Return the (x, y) coordinate for the center point of the cell that contains the specified text.  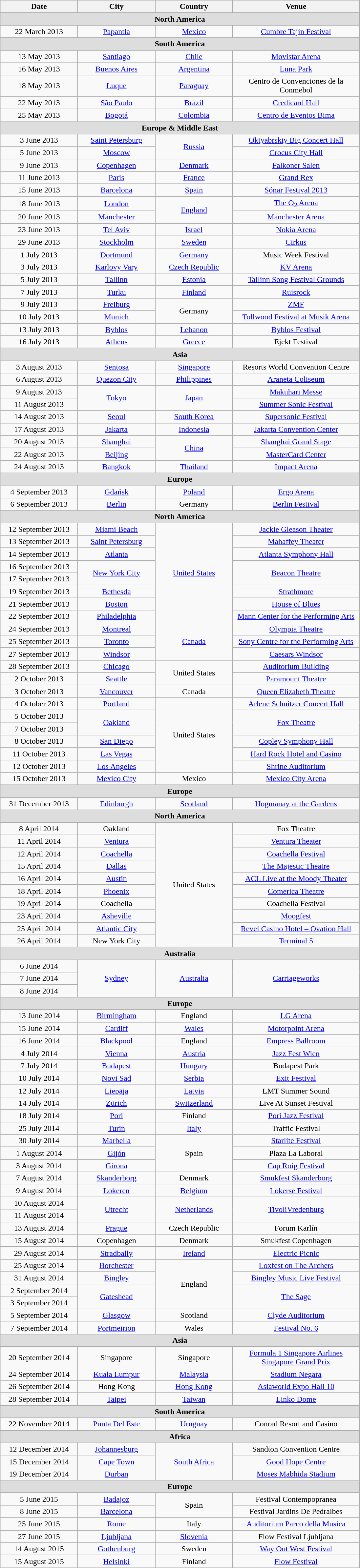
16 July 2013 (39, 342)
Hogmanay at the Gardens (296, 804)
Seoul (116, 417)
Revel Casino Hotel – Ovation Hall (296, 929)
Luna Park (296, 69)
9 August 2013 (39, 392)
Auditorium Parco della Musica (296, 1524)
Budapest Park (296, 1066)
4 October 2013 (39, 704)
3 July 2013 (39, 267)
Centro de Convenciones de la Conmebol (296, 86)
11 October 2013 (39, 754)
Bingley Music Live Festival (296, 1278)
11 April 2014 (39, 841)
9 July 2013 (39, 304)
Festival No. 6 (296, 1328)
Moogfest (296, 916)
9 June 2013 (39, 165)
5 October 2013 (39, 716)
Impact Arena (296, 467)
Prague (116, 1228)
Comerica Theatre (296, 891)
Karlovy Vary (116, 267)
Resorts World Convention Centre (296, 367)
Copley Symphony Hall (296, 741)
Boston (116, 604)
Freiburg (116, 304)
Austin (116, 878)
25 April 2014 (39, 929)
Novi Sad (116, 1078)
Way Out West Festival (296, 1549)
15 June 2013 (39, 190)
5 July 2013 (39, 279)
15 December 2014 (39, 1461)
Los Angeles (116, 766)
Electric Picnic (296, 1253)
Africa (180, 1437)
The Majestic Theatre (296, 866)
Gijón (116, 1153)
Tokyo (116, 398)
ZMF (296, 304)
Serbia (194, 1078)
Jakarta (116, 429)
Sydney (116, 978)
Poland (194, 492)
19 April 2014 (39, 903)
7 July 2014 (39, 1066)
28 September 2014 (39, 1399)
Clyde Auditorium (296, 1316)
Turku (116, 292)
22 August 2013 (39, 454)
Mann Center for the Performing Arts (296, 616)
6 September 2013 (39, 504)
Motorpoint Arena (296, 1028)
1 August 2014 (39, 1153)
26 April 2014 (39, 941)
13 August 2014 (39, 1228)
Montreal (116, 629)
Sónar Festival 2013 (296, 190)
24 September 2014 (39, 1374)
Gateshead (116, 1297)
Atlanta (116, 554)
4 September 2013 (39, 492)
Blackpool (116, 1041)
Araneta Coliseum (296, 379)
12 October 2013 (39, 766)
14 August 2013 (39, 417)
25 May 2013 (39, 115)
20 September 2014 (39, 1357)
Bogotá (116, 115)
18 July 2014 (39, 1116)
Dallas (116, 866)
Good Hope Centre (296, 1461)
Mahaffey Theater (296, 542)
The O2 Arena (296, 204)
Chile (194, 56)
Papantla (116, 31)
18 May 2013 (39, 86)
26 September 2014 (39, 1387)
8 October 2013 (39, 741)
1 July 2013 (39, 254)
Forum Karlín (296, 1228)
Las Vegas (116, 754)
18 April 2014 (39, 891)
23 June 2013 (39, 230)
10 July 2013 (39, 317)
2 September 2014 (39, 1290)
MasterCard Center (296, 454)
8 June 2015 (39, 1511)
23 April 2014 (39, 916)
27 September 2013 (39, 654)
Linko Dome (296, 1399)
TivoliVredenburg (296, 1209)
Ventura (116, 841)
Manchester (116, 217)
5 September 2014 (39, 1316)
6 June 2014 (39, 966)
LG Arena (296, 1016)
Israel (194, 230)
Summer Sonic Festival (296, 404)
Empress Ballroom (296, 1041)
Asiaworld Expo Hall 10 (296, 1387)
6 August 2013 (39, 379)
Tallinn Song Festival Grounds (296, 279)
Hungary (194, 1066)
27 June 2015 (39, 1537)
Atlanta Symphony Hall (296, 554)
Budapest (116, 1066)
Moscow (116, 152)
15 April 2014 (39, 866)
Russia (194, 146)
Carriageworks (296, 978)
ACL Live at the Moody Theater (296, 878)
8 June 2014 (39, 991)
Philippines (194, 379)
Argentina (194, 69)
Dortmund (116, 254)
Festival Jardins De Pedralbes (296, 1511)
Colombia (194, 115)
Asheville (116, 916)
Olympia Theatre (296, 629)
Music Week Festival (296, 254)
3 August 2013 (39, 367)
29 June 2013 (39, 242)
25 September 2013 (39, 641)
Windsor (116, 654)
Tollwood Festival at Musik Arena (296, 317)
Chicago (116, 666)
Smukfest Copenhagen (296, 1240)
Queen Elizabeth Theatre (296, 691)
Jazz Fest Wien (296, 1053)
12 July 2014 (39, 1091)
Quezon City (116, 379)
São Paulo (116, 103)
Buenos Aires (116, 69)
Europe & Middle East (180, 128)
25 August 2014 (39, 1265)
16 April 2014 (39, 878)
Stockholm (116, 242)
The Sage (296, 1297)
Festival Contempopranea (296, 1499)
Oktyabrskiy Big Concert Hall (296, 140)
21 September 2013 (39, 604)
Malaysia (194, 1374)
7 October 2013 (39, 729)
Toronto (116, 641)
Uruguay (194, 1424)
Turin (116, 1128)
Cumbre Tajín Festival (296, 31)
17 August 2013 (39, 429)
13 June 2014 (39, 1016)
25 July 2014 (39, 1128)
Munich (116, 317)
17 September 2013 (39, 579)
Conrad Resort and Casino (296, 1424)
2 October 2013 (39, 679)
24 August 2013 (39, 467)
Hard Rock Hotel and Casino (296, 754)
Tallinn (116, 279)
Japan (194, 398)
KV Arena (296, 267)
Makuhari Messe (296, 392)
Cirkus (296, 242)
Taiwan (194, 1399)
4 July 2014 (39, 1053)
Cape Town (116, 1461)
Live At Sunset Festival (296, 1103)
Starlite Festival (296, 1141)
Strathmore (296, 592)
7 July 2013 (39, 292)
France (194, 178)
Country (194, 7)
13 July 2013 (39, 330)
Thailand (194, 467)
Estonia (194, 279)
Byblos Festival (296, 330)
Paris (116, 178)
30 July 2014 (39, 1141)
Bingley (116, 1278)
Pori Jazz Festival (296, 1116)
Belgium (194, 1191)
Ergo Arena (296, 492)
5 June 2013 (39, 152)
Gothenburg (116, 1549)
Birmingham (116, 1016)
12 April 2014 (39, 854)
Borchester (116, 1265)
Glasgow (116, 1316)
Tel Aviv (116, 230)
Grand Rex (296, 178)
Sony Centre for the Performing Arts (296, 641)
Vancouver (116, 691)
Phoenix (116, 891)
Falkoner Salen (296, 165)
Mexico City Arena (296, 779)
Auditorium Building (296, 666)
Badajoz (116, 1499)
Movistar Arena (296, 56)
Beijing (116, 454)
Seattle (116, 679)
Santiago (116, 56)
20 August 2013 (39, 442)
22 September 2013 (39, 616)
5 June 2015 (39, 1499)
Gdańsk (116, 492)
7 September 2014 (39, 1328)
3 September 2014 (39, 1303)
Ireland (194, 1253)
15 June 2014 (39, 1028)
14 July 2014 (39, 1103)
Greece (194, 342)
13 May 2013 (39, 56)
22 March 2013 (39, 31)
22 May 2013 (39, 103)
Flow Festival (296, 1561)
Punta Del Este (116, 1424)
Girona (116, 1166)
LMT Summer Sound (296, 1091)
Johannesburg (116, 1449)
31 August 2014 (39, 1278)
20 June 2013 (39, 217)
15 August 2015 (39, 1561)
12 December 2014 (39, 1449)
Liepāja (116, 1091)
Lebanon (194, 330)
14 September 2013 (39, 554)
Edinburgh (116, 804)
Bethesda (116, 592)
Centro de Eventos Bima (296, 115)
Jackie Gleason Theater (296, 529)
Cap Roig Festival (296, 1166)
Sandton Convention Centre (296, 1449)
10 July 2014 (39, 1078)
China (194, 448)
Portland (116, 704)
Stradbally (116, 1253)
House of Blues (296, 604)
Formula 1 Singapore Airlines Singapore Grand Prix (296, 1357)
San Diego (116, 741)
Luque (116, 86)
13 September 2013 (39, 542)
Miami Beach (116, 529)
Paraguay (194, 86)
Kuala Lumpur (116, 1374)
Helsinki (116, 1561)
Crocus City Hall (296, 152)
Credicard Hall (296, 103)
Netherlands (194, 1209)
11 August 2014 (39, 1216)
19 September 2013 (39, 592)
Date (39, 7)
18 June 2013 (39, 204)
Nokia Arena (296, 230)
31 December 2013 (39, 804)
Byblos (116, 330)
Loxfest on The Archers (296, 1265)
Plaza La Laboral (296, 1153)
25 June 2015 (39, 1524)
11 June 2013 (39, 178)
City (116, 7)
7 June 2014 (39, 978)
Stadium Negara (296, 1374)
Slovenia (194, 1537)
Berlin (116, 504)
South Korea (194, 417)
Skanderborg (116, 1178)
Ventura Theater (296, 841)
Utrecht (116, 1209)
Cardiff (116, 1028)
3 June 2013 (39, 140)
Latvia (194, 1091)
Smukfest Skanderborg (296, 1178)
Paramount Theatre (296, 679)
15 October 2013 (39, 779)
Bangkok (116, 467)
Brazil (194, 103)
Manchester Arena (296, 217)
16 September 2013 (39, 567)
16 May 2013 (39, 69)
London (116, 204)
16 June 2014 (39, 1041)
Traffic Festival (296, 1128)
Caesars Windsor (296, 654)
Rome (116, 1524)
Athens (116, 342)
Flow Festival Ljubljana (296, 1537)
Durban (116, 1474)
9 August 2014 (39, 1191)
Terminal 5 (296, 941)
Jakarta Convention Center (296, 429)
Marbella (116, 1141)
Mexico City (116, 779)
14 August 2015 (39, 1549)
Supersonic Festival (296, 417)
Ejekt Festival (296, 342)
Portmeirion (116, 1328)
Beacon Theatre (296, 573)
Atlantic City (116, 929)
11 August 2013 (39, 404)
12 September 2013 (39, 529)
15 August 2014 (39, 1240)
Sentosa (116, 367)
7 August 2014 (39, 1178)
Lokerse Festival (296, 1191)
Venue (296, 7)
28 September 2013 (39, 666)
3 October 2013 (39, 691)
Shanghai Grand Stage (296, 442)
Zürich (116, 1103)
3 August 2014 (39, 1166)
8 April 2014 (39, 829)
Austria (194, 1053)
19 December 2014 (39, 1474)
Berlin Festival (296, 504)
Exit Festival (296, 1078)
Indonesia (194, 429)
Ljubljana (116, 1537)
Ruisrock (296, 292)
22 November 2014 (39, 1424)
Lokeren (116, 1191)
Arlene Schnitzer Concert Hall (296, 704)
Philadelphia (116, 616)
Switzerland (194, 1103)
Pori (116, 1116)
Taipei (116, 1399)
Vienna (116, 1053)
29 August 2014 (39, 1253)
South Africa (194, 1461)
24 September 2013 (39, 629)
10 August 2014 (39, 1203)
Shanghai (116, 442)
Moses Mabhida Stadium (296, 1474)
Shrine Auditorium (296, 766)
